Detect which cell encompasses the target text, then output its [X, Y] center coordinate. 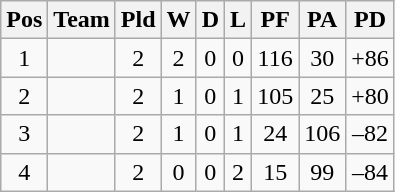
24 [276, 134]
15 [276, 172]
4 [24, 172]
Pld [138, 20]
+80 [370, 96]
99 [322, 172]
116 [276, 58]
30 [322, 58]
PD [370, 20]
Team [82, 20]
–84 [370, 172]
3 [24, 134]
W [178, 20]
PF [276, 20]
+86 [370, 58]
PA [322, 20]
105 [276, 96]
106 [322, 134]
Pos [24, 20]
–82 [370, 134]
25 [322, 96]
D [210, 20]
L [238, 20]
